For the text-containing cell, return its midpoint in [x, y] coordinate format. 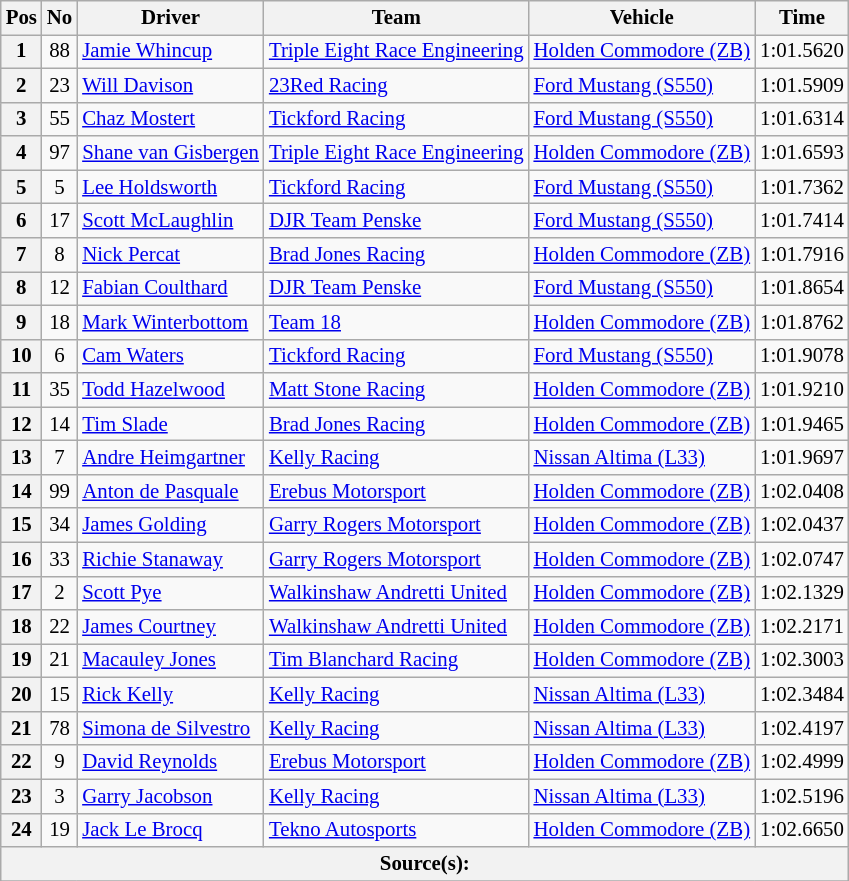
Mark Winterbottom [170, 322]
Nick Percat [170, 255]
Jamie Whincup [170, 51]
1:02.6650 [802, 830]
1:02.1329 [802, 593]
Scott McLaughlin [170, 221]
34 [60, 525]
88 [60, 51]
1:02.3484 [802, 695]
1:02.0747 [802, 559]
Chaz Mostert [170, 119]
Jack Le Brocq [170, 830]
1:01.9697 [802, 458]
Fabian Coulthard [170, 288]
13 [22, 458]
11 [22, 390]
1:02.0408 [802, 491]
1:01.7414 [802, 221]
1:02.4999 [802, 762]
1:01.8762 [802, 322]
1:02.0437 [802, 525]
1:01.9078 [802, 356]
1:02.2171 [802, 627]
David Reynolds [170, 762]
Anton de Pasquale [170, 491]
Cam Waters [170, 356]
1:02.5196 [802, 796]
1:01.5620 [802, 51]
Simona de Silvestro [170, 728]
23Red Racing [396, 85]
35 [60, 390]
Tim Blanchard Racing [396, 661]
4 [22, 153]
20 [22, 695]
Time [802, 18]
99 [60, 491]
No [60, 18]
Matt Stone Racing [396, 390]
Tim Slade [170, 424]
Richie Stanaway [170, 559]
1:02.4197 [802, 728]
Andre Heimgartner [170, 458]
Shane van Gisbergen [170, 153]
Team 18 [396, 322]
Todd Hazelwood [170, 390]
1:01.8654 [802, 288]
24 [22, 830]
Tekno Autosports [396, 830]
97 [60, 153]
1:01.7362 [802, 187]
1:01.6593 [802, 153]
55 [60, 119]
Source(s): [425, 864]
10 [22, 356]
Garry Jacobson [170, 796]
James Golding [170, 525]
Rick Kelly [170, 695]
1:02.3003 [802, 661]
James Courtney [170, 627]
Macauley Jones [170, 661]
1:01.6314 [802, 119]
Team [396, 18]
78 [60, 728]
1:01.5909 [802, 85]
1:01.9465 [802, 424]
1 [22, 51]
Lee Holdsworth [170, 187]
Will Davison [170, 85]
16 [22, 559]
1:01.9210 [802, 390]
Vehicle [642, 18]
Driver [170, 18]
33 [60, 559]
Scott Pye [170, 593]
Pos [22, 18]
1:01.7916 [802, 255]
